Return [X, Y] of the center of cell containing provided text 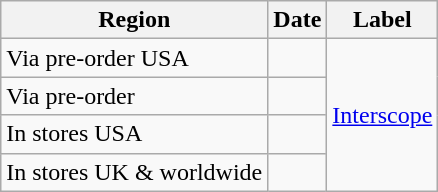
Interscope [382, 115]
In stores UK & worldwide [134, 172]
Region [134, 20]
Via pre-order [134, 96]
Via pre-order USA [134, 58]
Label [382, 20]
In stores USA [134, 134]
Date [298, 20]
